Output the [X, Y] coordinate of the center of the cell containing the given text.  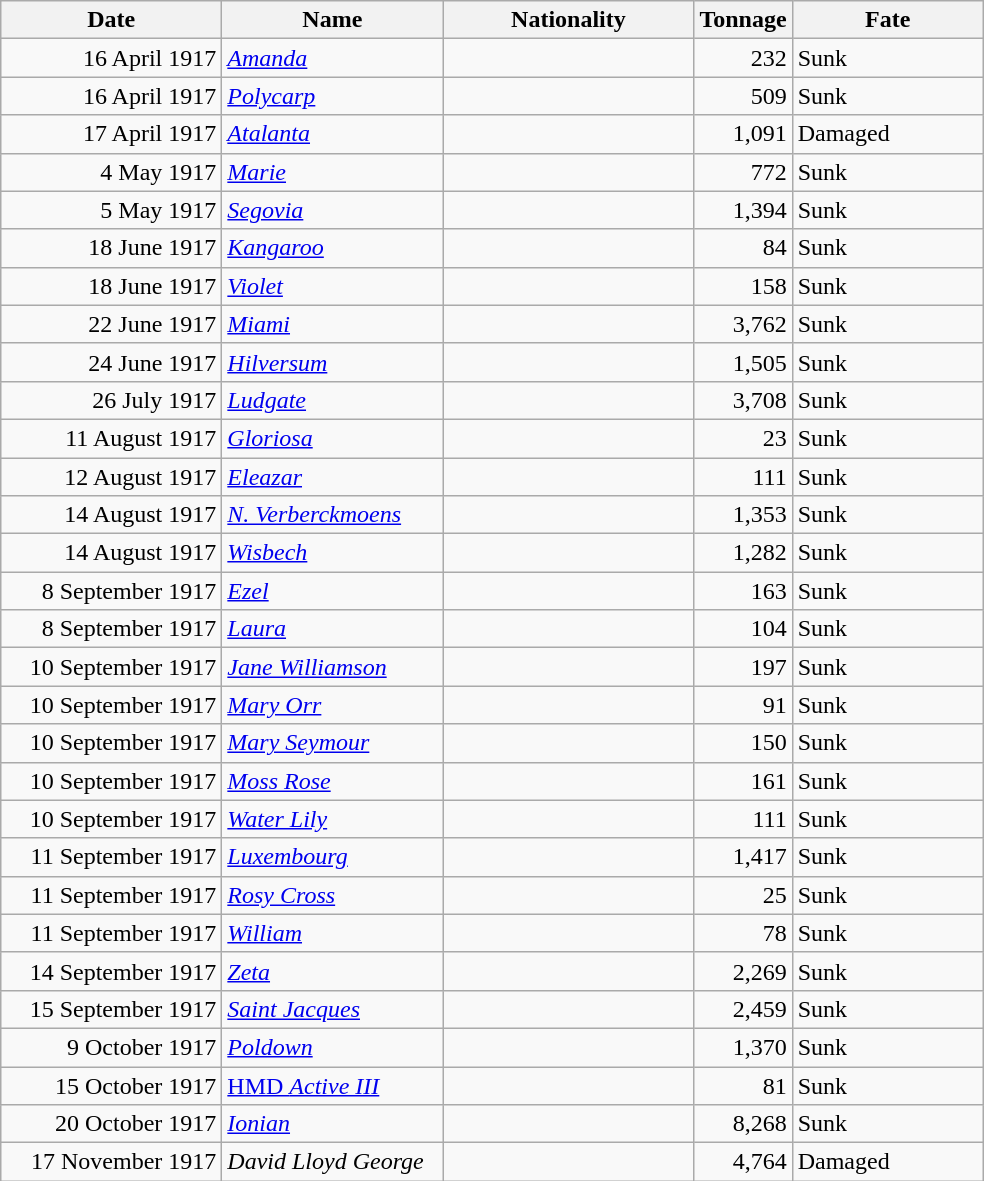
Name [332, 20]
Amanda [332, 58]
Polycarp [332, 96]
2,269 [743, 971]
4 May 1917 [112, 172]
Jane Williamson [332, 667]
Poldown [332, 1047]
150 [743, 743]
1,394 [743, 210]
12 August 1917 [112, 477]
158 [743, 286]
1,505 [743, 362]
104 [743, 629]
15 October 1917 [112, 1085]
Segovia [332, 210]
N. Verberckmoens [332, 515]
9 October 1917 [112, 1047]
78 [743, 933]
Ezel [332, 591]
24 June 1917 [112, 362]
8,268 [743, 1124]
25 [743, 895]
161 [743, 781]
23 [743, 438]
1,091 [743, 134]
Rosy Cross [332, 895]
Wisbech [332, 553]
1,353 [743, 515]
Mary Orr [332, 705]
17 April 1917 [112, 134]
Gloriosa [332, 438]
15 September 1917 [112, 1009]
William [332, 933]
Date [112, 20]
Ludgate [332, 400]
Hilversum [332, 362]
91 [743, 705]
20 October 1917 [112, 1124]
232 [743, 58]
509 [743, 96]
Ionian [332, 1124]
22 June 1917 [112, 324]
2,459 [743, 1009]
David Lloyd George [332, 1162]
Violet [332, 286]
772 [743, 172]
Atalanta [332, 134]
Zeta [332, 971]
Mary Seymour [332, 743]
Laura [332, 629]
Saint Jacques [332, 1009]
197 [743, 667]
1,370 [743, 1047]
26 July 1917 [112, 400]
HMD Active III [332, 1085]
3,708 [743, 400]
1,282 [743, 553]
Moss Rose [332, 781]
Nationality [568, 20]
Water Lily [332, 819]
14 September 1917 [112, 971]
5 May 1917 [112, 210]
84 [743, 248]
Marie [332, 172]
163 [743, 591]
3,762 [743, 324]
Fate [888, 20]
Eleazar [332, 477]
Luxembourg [332, 857]
1,417 [743, 857]
17 November 1917 [112, 1162]
4,764 [743, 1162]
11 August 1917 [112, 438]
Tonnage [743, 20]
Kangaroo [332, 248]
Miami [332, 324]
81 [743, 1085]
